Output the [x, y] coordinate of the center of the cell containing the given text.  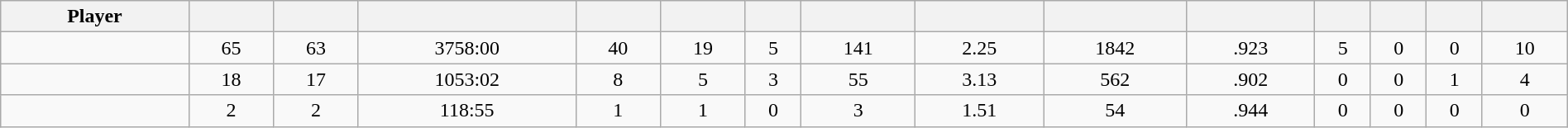
141 [858, 48]
Player [94, 17]
40 [619, 48]
.944 [1250, 111]
1842 [1115, 48]
2.25 [979, 48]
10 [1525, 48]
1053:02 [466, 79]
54 [1115, 111]
19 [703, 48]
118:55 [466, 111]
.902 [1250, 79]
65 [232, 48]
3.13 [979, 79]
55 [858, 79]
8 [619, 79]
.923 [1250, 48]
18 [232, 79]
562 [1115, 79]
4 [1525, 79]
63 [316, 48]
3758:00 [466, 48]
17 [316, 79]
1.51 [979, 111]
